Extract the [X, Y] coordinate from the center of the cell holding the provided text.  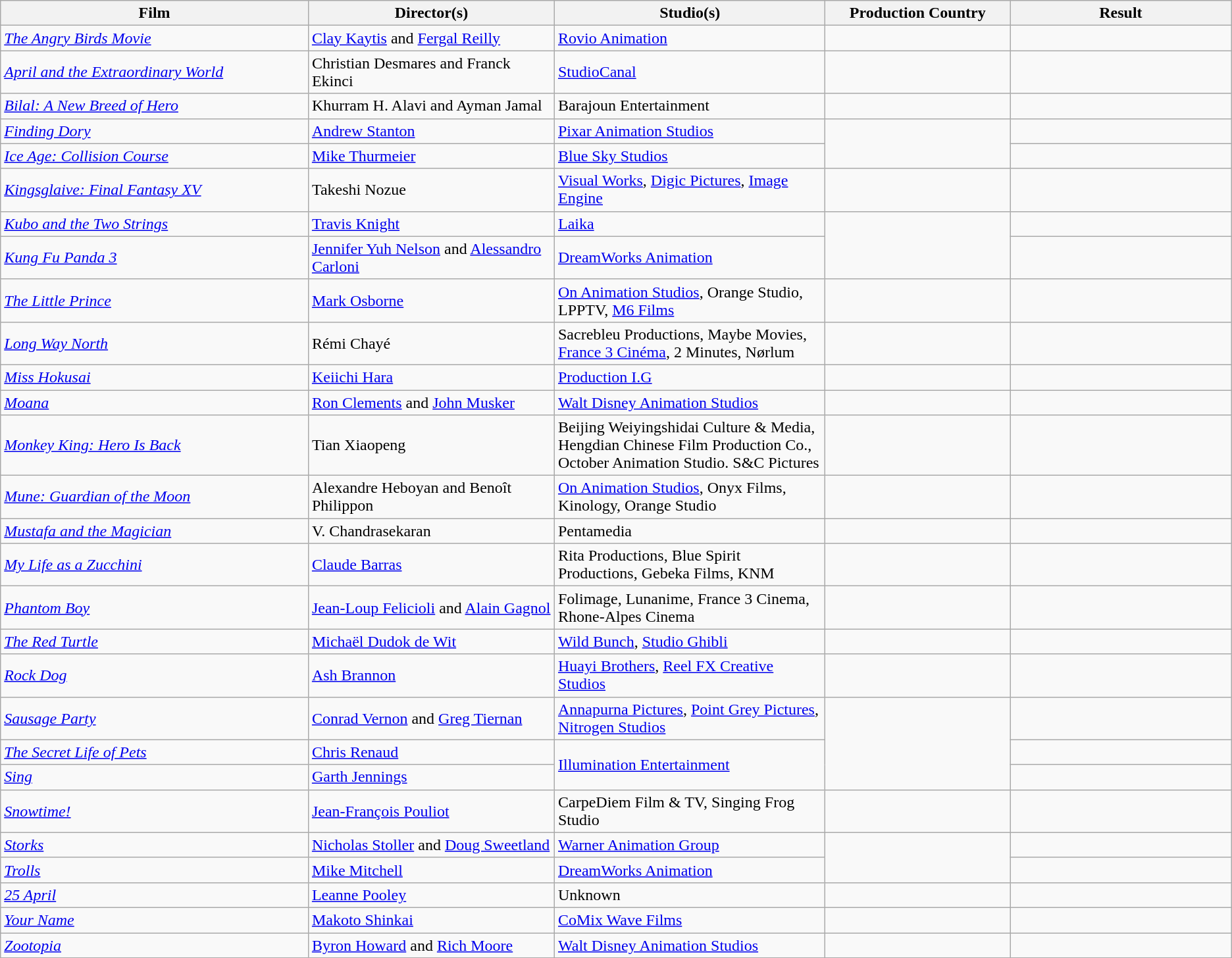
Your Name [155, 920]
Ron Clements and John Musker [431, 402]
Storks [155, 845]
Mike Mitchell [431, 870]
On Animation Studios, Orange Studio, LPPTV, M6 Films [690, 300]
Warner Animation Group [690, 845]
Beijing Weiyingshidai Culture & Media, Hengdian Chinese Film Production Co., October Animation Studio. S&C Pictures [690, 445]
Rita Productions, Blue Spirit Productions, Gebeka Films, KNM [690, 565]
Clay Kaytis and Fergal Reilly [431, 38]
Trolls [155, 870]
Chris Renaud [431, 752]
Production I.G [690, 377]
The Angry Birds Movie [155, 38]
Rémi Chayé [431, 343]
Makoto Shinkai [431, 920]
Folimage, Lunanime, France 3 Cinema, Rhone-Alpes Cinema [690, 608]
The Red Turtle [155, 642]
Jean-Loup Felicioli and Alain Gagnol [431, 608]
Monkey King: Hero Is Back [155, 445]
Annapurna Pictures, Point Grey Pictures, Nitrogen Studios [690, 718]
April and the Extraordinary World [155, 72]
Unknown [690, 895]
Film [155, 13]
Mustafa and the Magician [155, 531]
Miss Hokusai [155, 377]
Pentamedia [690, 531]
Takeshi Nozue [431, 189]
Kingsglaive: Final Fantasy XV [155, 189]
Alexandre Heboyan and Benoît Philippon [431, 497]
Ice Age: Collision Course [155, 156]
Jennifer Yuh Nelson and Alessandro Carloni [431, 258]
Kung Fu Panda 3 [155, 258]
Director(s) [431, 13]
Barajoun Entertainment [690, 106]
Bilal: A New Breed of Hero [155, 106]
Keiichi Hara [431, 377]
Sing [155, 777]
Conrad Vernon and Greg Tiernan [431, 718]
Rock Dog [155, 675]
Illumination Entertainment [690, 765]
Pixar Animation Studios [690, 131]
Mike Thurmeier [431, 156]
Mark Osborne [431, 300]
Michaël Dudok de Wit [431, 642]
Laika [690, 224]
Studio(s) [690, 13]
Sacrebleu Productions, Maybe Movies, France 3 Cinéma, 2 Minutes, Nørlum [690, 343]
25 April [155, 895]
Khurram H. Alavi and Ayman Jamal [431, 106]
Nicholas Stoller and Doug Sweetland [431, 845]
Andrew Stanton [431, 131]
Leanne Pooley [431, 895]
Mune: Guardian of the Moon [155, 497]
CoMix Wave Films [690, 920]
Zootopia [155, 945]
Phantom Boy [155, 608]
Ash Brannon [431, 675]
V. Chandrasekaran [431, 531]
Tian Xiaopeng [431, 445]
Kubo and the Two Strings [155, 224]
Claude Barras [431, 565]
Byron Howard and Rich Moore [431, 945]
Jean-François Pouliot [431, 811]
Snowtime! [155, 811]
Visual Works, Digic Pictures, Image Engine [690, 189]
On Animation Studios, Onyx Films, Kinology, Orange Studio [690, 497]
Blue Sky Studios [690, 156]
CarpeDiem Film & TV, Singing Frog Studio [690, 811]
Finding Dory [155, 131]
Long Way North [155, 343]
Garth Jennings [431, 777]
Result [1121, 13]
Huayi Brothers, Reel FX Creative Studios [690, 675]
Moana [155, 402]
Sausage Party [155, 718]
Production Country [917, 13]
Wild Bunch, Studio Ghibli [690, 642]
The Secret Life of Pets [155, 752]
Rovio Animation [690, 38]
Travis Knight [431, 224]
StudioCanal [690, 72]
My Life as a Zucchini [155, 565]
Christian Desmares and Franck Ekinci [431, 72]
The Little Prince [155, 300]
